Provide the [X, Y] coordinate of the cell's center where the given text is located.  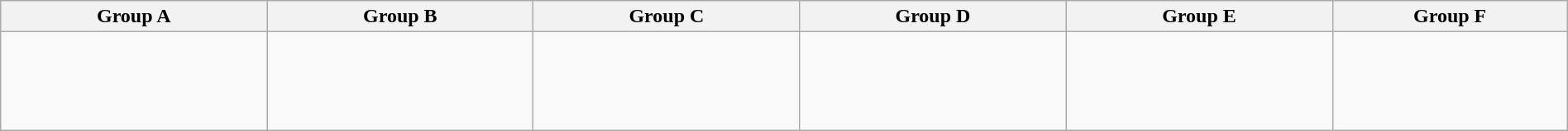
Group F [1450, 16]
Group D [933, 16]
Group C [667, 16]
Group B [400, 16]
Group A [134, 16]
Group E [1199, 16]
